Detect which cell encompasses the target text, then output its [x, y] center coordinate. 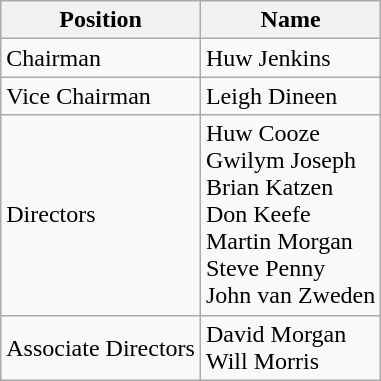
David Morgan Will Morris [290, 348]
Huw Jenkins [290, 58]
Directors [101, 215]
Position [101, 20]
Vice Chairman [101, 96]
Associate Directors [101, 348]
Name [290, 20]
Chairman [101, 58]
Huw Cooze Gwilym Joseph Brian Katzen Don Keefe Martin Morgan Steve Penny John van Zweden [290, 215]
Leigh Dineen [290, 96]
